Extract the (X, Y) coordinate from the center of the cell holding the provided text.  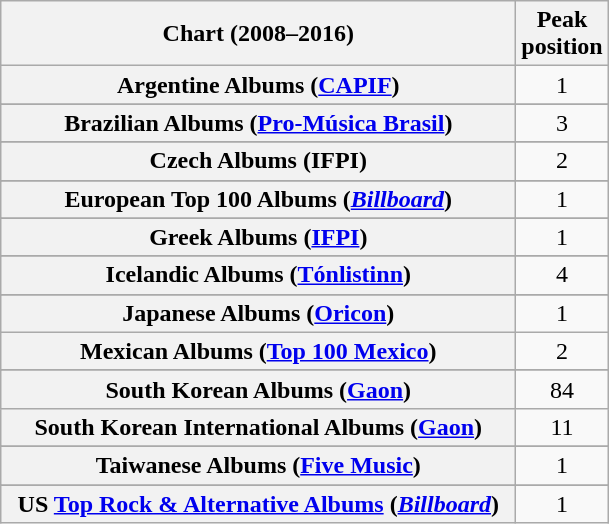
Japanese Albums (Oricon) (258, 313)
Mexican Albums (Top 100 Mexico) (258, 351)
US Top Rock & Alternative Albums (Billboard) (258, 503)
3 (562, 123)
Peakposition (562, 34)
Czech Albums (IFPI) (258, 161)
European Top 100 Albums (Billboard) (258, 199)
Taiwanese Albums (Five Music) (258, 465)
South Korean Albums (Gaon) (258, 389)
Argentine Albums (CAPIF) (258, 85)
4 (562, 275)
11 (562, 427)
South Korean International Albums (Gaon) (258, 427)
Brazilian Albums (Pro-Música Brasil) (258, 123)
Greek Albums (IFPI) (258, 237)
Icelandic Albums (Tónlistinn) (258, 275)
84 (562, 389)
Chart (2008–2016) (258, 34)
